Extract the [X, Y] coordinate from the center of the cell holding the provided text.  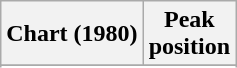
Peakposition [189, 34]
Chart (1980) [72, 34]
